For the text-containing cell, return its midpoint in (x, y) coordinate format. 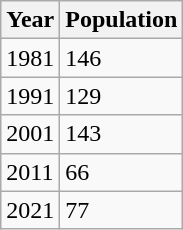
143 (122, 134)
2001 (30, 134)
1981 (30, 58)
129 (122, 96)
146 (122, 58)
2021 (30, 210)
2011 (30, 172)
66 (122, 172)
Year (30, 20)
Population (122, 20)
1991 (30, 96)
77 (122, 210)
